Find where the given text appears and provide that cell's center as [X, Y] coordinate. 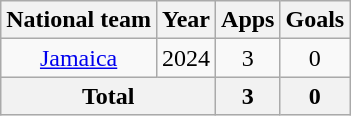
National team [79, 20]
Jamaica [79, 58]
Year [186, 20]
Apps [248, 20]
Goals [315, 20]
2024 [186, 58]
Total [108, 96]
